Identify which cell holds the provided text, then report its (X, Y) central coordinate. 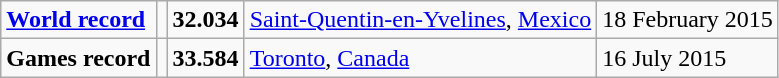
World record (78, 20)
Games record (78, 58)
Toronto, Canada (420, 58)
32.034 (206, 20)
Saint-Quentin-en-Yvelines, Mexico (420, 20)
33.584 (206, 58)
18 February 2015 (688, 20)
16 July 2015 (688, 58)
